Return the [x, y] coordinate for the center point of the cell that contains the specified text.  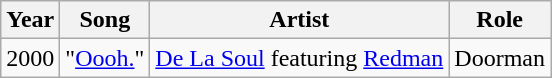
Role [500, 20]
2000 [30, 58]
De La Soul featuring Redman [300, 58]
"Oooh." [105, 58]
Artist [300, 20]
Doorman [500, 58]
Year [30, 20]
Song [105, 20]
